Determine the [X, Y] coordinate at the center of the cell enclosing the given text.  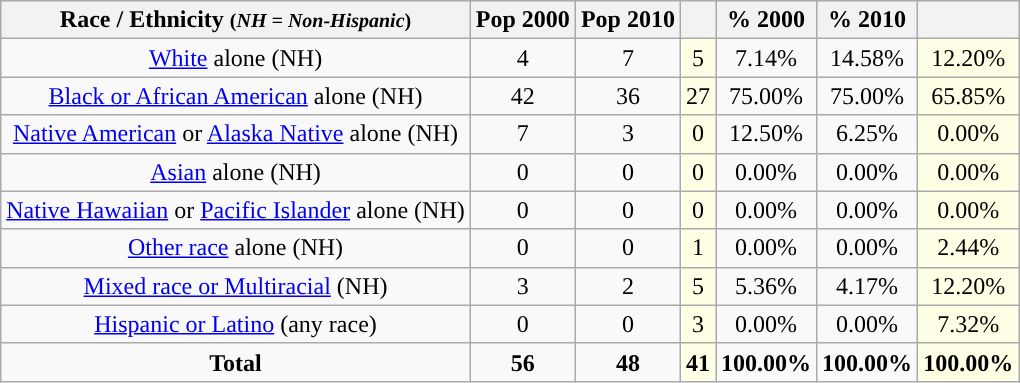
6.25% [868, 134]
2 [628, 286]
Asian alone (NH) [236, 172]
12.50% [766, 134]
41 [698, 362]
36 [628, 96]
14.58% [868, 58]
Total [236, 362]
White alone (NH) [236, 58]
Black or African American alone (NH) [236, 96]
Mixed race or Multiracial (NH) [236, 286]
4 [522, 58]
27 [698, 96]
48 [628, 362]
56 [522, 362]
42 [522, 96]
% 2000 [766, 20]
4.17% [868, 286]
7.14% [766, 58]
2.44% [968, 248]
Native American or Alaska Native alone (NH) [236, 134]
5.36% [766, 286]
7.32% [968, 324]
Hispanic or Latino (any race) [236, 324]
Other race alone (NH) [236, 248]
Race / Ethnicity (NH = Non-Hispanic) [236, 20]
Pop 2000 [522, 20]
% 2010 [868, 20]
Native Hawaiian or Pacific Islander alone (NH) [236, 210]
Pop 2010 [628, 20]
1 [698, 248]
65.85% [968, 96]
